For the text-containing cell, return its midpoint in (x, y) coordinate format. 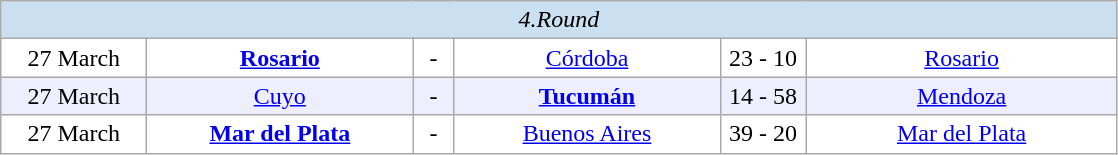
Cuyo (280, 96)
Tucumán (587, 96)
39 - 20 (763, 134)
Buenos Aires (587, 134)
Córdoba (587, 58)
Mendoza (962, 96)
4.Round (559, 20)
14 - 58 (763, 96)
23 - 10 (763, 58)
